Identify which cell holds the provided text, then report its (X, Y) central coordinate. 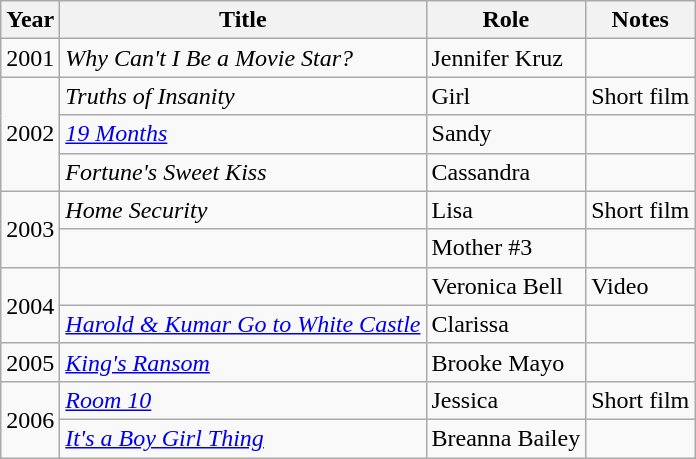
Notes (640, 20)
2002 (30, 134)
Brooke Mayo (506, 362)
Fortune's Sweet Kiss (243, 172)
Home Security (243, 210)
Truths of Insanity (243, 96)
Jessica (506, 400)
2001 (30, 58)
Breanna Bailey (506, 438)
Girl (506, 96)
Lisa (506, 210)
Why Can't I Be a Movie Star? (243, 58)
Jennifer Kruz (506, 58)
2003 (30, 229)
Veronica Bell (506, 286)
Room 10 (243, 400)
2006 (30, 419)
Sandy (506, 134)
19 Months (243, 134)
Year (30, 20)
2005 (30, 362)
Cassandra (506, 172)
King's Ransom (243, 362)
Mother #3 (506, 248)
Harold & Kumar Go to White Castle (243, 324)
Video (640, 286)
It's a Boy Girl Thing (243, 438)
Role (506, 20)
Clarissa (506, 324)
Title (243, 20)
2004 (30, 305)
